Extract the [x, y] coordinate from the center of the cell holding the provided text.  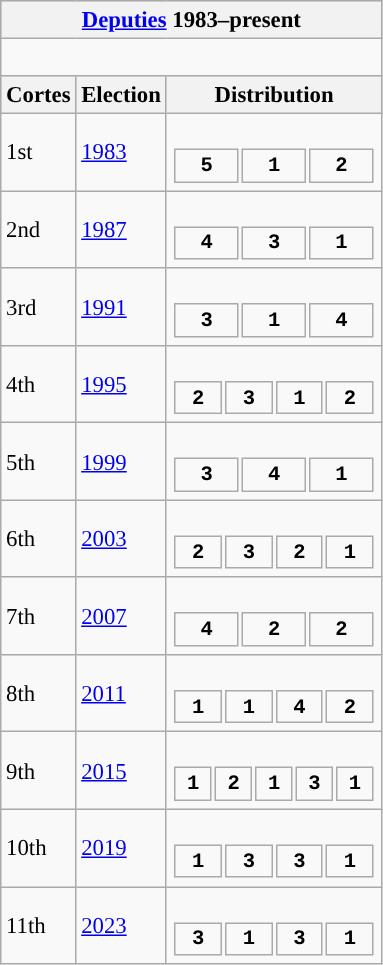
3rd [38, 306]
11th [38, 926]
2011 [121, 694]
Distribution [274, 95]
9th [38, 770]
5th [38, 462]
4 3 1 [274, 230]
1 2 1 3 1 [274, 770]
1 1 4 2 [274, 694]
4th [38, 384]
3 1 4 [274, 306]
3 4 1 [274, 462]
Deputies 1983–present [192, 20]
1983 [121, 152]
5 [206, 166]
Election [121, 95]
8th [38, 694]
2 3 1 2 [274, 384]
1st [38, 152]
3 1 3 1 [274, 926]
1999 [121, 462]
7th [38, 616]
4 2 2 [274, 616]
2015 [121, 770]
1991 [121, 306]
2 3 2 1 [274, 538]
Cortes [38, 95]
1995 [121, 384]
10th [38, 848]
2019 [121, 848]
1987 [121, 230]
6th [38, 538]
1 3 3 1 [274, 848]
2023 [121, 926]
2003 [121, 538]
2nd [38, 230]
5 1 2 [274, 152]
2007 [121, 616]
